Output the [x, y] coordinate of the center of the cell containing the given text.  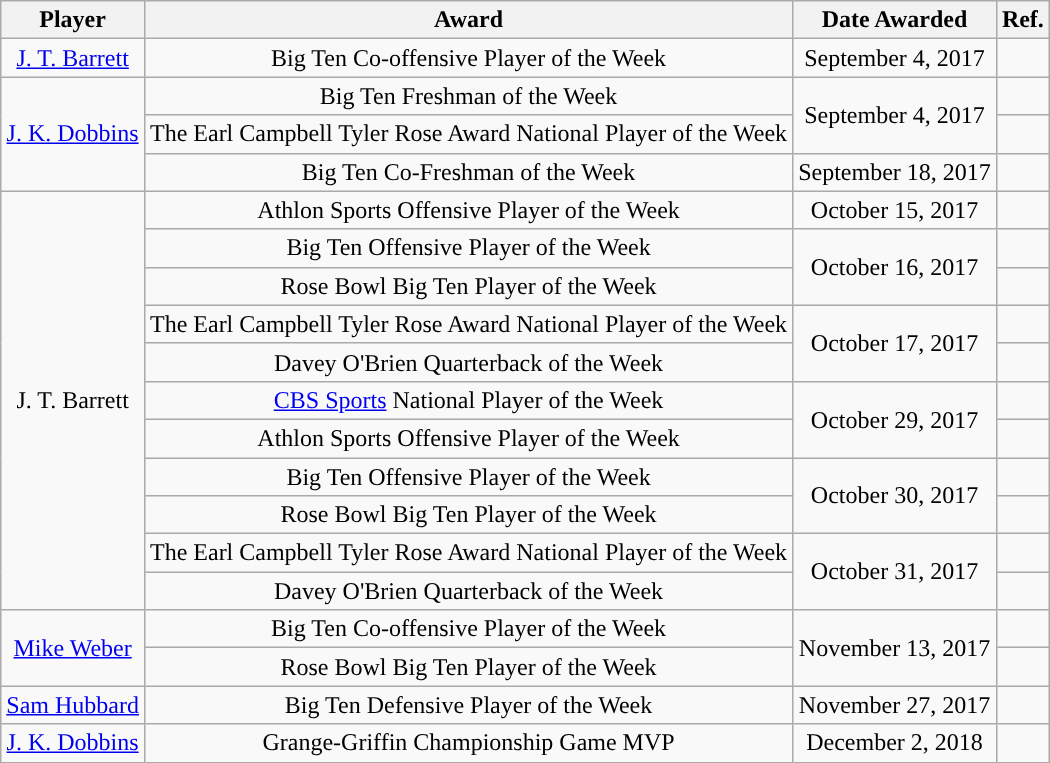
October 17, 2017 [895, 343]
Player [73, 20]
Sam Hubbard [73, 705]
CBS Sports National Player of the Week [468, 400]
Big Ten Defensive Player of the Week [468, 705]
October 29, 2017 [895, 419]
October 16, 2017 [895, 267]
Ref. [1022, 20]
October 31, 2017 [895, 572]
Award [468, 20]
November 27, 2017 [895, 705]
October 15, 2017 [895, 210]
Date Awarded [895, 20]
Grange-Griffin Championship Game MVP [468, 743]
Big Ten Co-Freshman of the Week [468, 172]
October 30, 2017 [895, 496]
Mike Weber [73, 648]
Big Ten Freshman of the Week [468, 96]
November 13, 2017 [895, 648]
September 18, 2017 [895, 172]
December 2, 2018 [895, 743]
